Detect which cell encompasses the target text, then output its (X, Y) center coordinate. 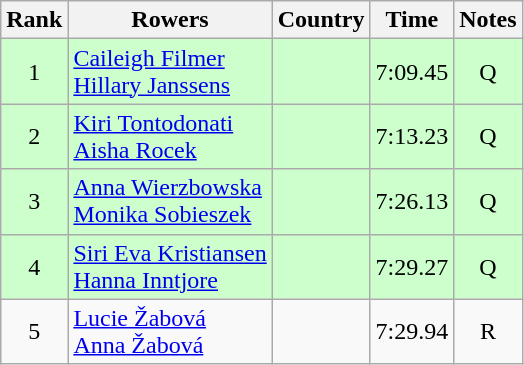
Country (321, 20)
7:13.23 (412, 136)
7:09.45 (412, 72)
Rank (34, 20)
2 (34, 136)
7:26.13 (412, 202)
Anna WierzbowskaMonika Sobieszek (170, 202)
Notes (488, 20)
5 (34, 332)
R (488, 332)
4 (34, 266)
Siri Eva KristiansenHanna Inntjore (170, 266)
Kiri TontodonatiAisha Rocek (170, 136)
1 (34, 72)
Caileigh FilmerHillary Janssens (170, 72)
Lucie ŽabováAnna Žabová (170, 332)
3 (34, 202)
7:29.27 (412, 266)
Rowers (170, 20)
Time (412, 20)
7:29.94 (412, 332)
